Search for the cell housing the specified text and yield its (X, Y) center coordinate. 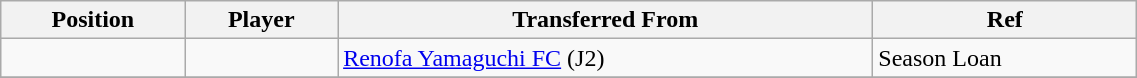
Position (93, 20)
Transferred From (606, 20)
Player (262, 20)
Renofa Yamaguchi FC (J2) (606, 58)
Ref (1005, 20)
Season Loan (1005, 58)
